Provide the (X, Y) coordinate of the cell's center where the given text is located.  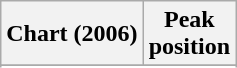
Peakposition (189, 34)
Chart (2006) (72, 34)
